Return the [x, y] coordinate for the center point of the cell that contains the specified text.  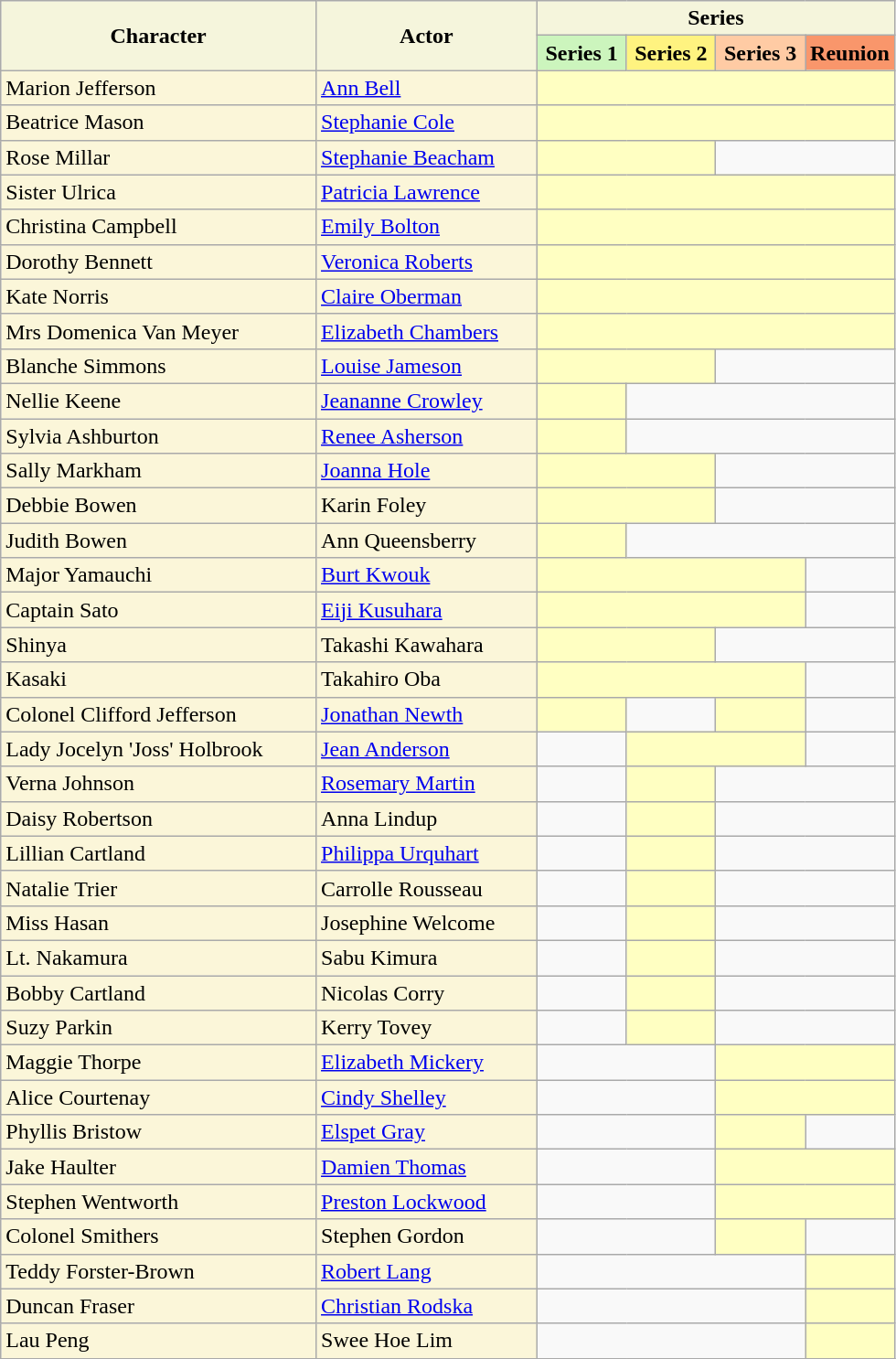
Maggie Thorpe [159, 1063]
Takashi Kawahara [427, 645]
Stephen Wentworth [159, 1202]
Robert Lang [427, 1271]
Miss Hasan [159, 923]
Stephanie Beacham [427, 157]
Jeananne Crowley [427, 401]
Rosemary Martin [427, 784]
Major Yamauchi [159, 575]
Lau Peng [159, 1341]
Dorothy Bennett [159, 262]
Daisy Robertson [159, 819]
Jean Anderson [427, 749]
Sister Ulrica [159, 192]
Sylvia Ashburton [159, 436]
Kerry Tovey [427, 1028]
Lady Jocelyn 'Joss' Holbrook [159, 749]
Series 3 [761, 53]
Emily Bolton [427, 227]
Christina Campbell [159, 227]
Ann Queensberry [427, 540]
Elizabeth Mickery [427, 1063]
Eiji Kusuhara [427, 610]
Reunion [850, 53]
Patricia Lawrence [427, 192]
Louise Jameson [427, 366]
Karin Foley [427, 506]
Mrs Domenica Van Meyer [159, 331]
Jonathan Newth [427, 714]
Preston Lockwood [427, 1202]
Philippa Urquhart [427, 853]
Lt. Nakamura [159, 958]
Nicolas Corry [427, 992]
Joanna Hole [427, 471]
Suzy Parkin [159, 1028]
Carrolle Rousseau [427, 888]
Colonel Smithers [159, 1236]
Shinya [159, 645]
Renee Asherson [427, 436]
Natalie Trier [159, 888]
Cindy Shelley [427, 1097]
Beatrice Mason [159, 123]
Teddy Forster-Brown [159, 1271]
Damien Thomas [427, 1167]
Judith Bowen [159, 540]
Christian Rodska [427, 1306]
Alice Courtenay [159, 1097]
Kasaki [159, 679]
Claire Oberman [427, 296]
Veronica Roberts [427, 262]
Colonel Clifford Jefferson [159, 714]
Bobby Cartland [159, 992]
Stephen Gordon [427, 1236]
Duncan Fraser [159, 1306]
Josephine Welcome [427, 923]
Nellie Keene [159, 401]
Swee Hoe Lim [427, 1341]
Marion Jefferson [159, 88]
Elizabeth Chambers [427, 331]
Anna Lindup [427, 819]
Burt Kwouk [427, 575]
Debbie Bowen [159, 506]
Phyllis Bristow [159, 1132]
Blanche Simmons [159, 366]
Kate Norris [159, 296]
Elspet Gray [427, 1132]
Actor [427, 36]
Verna Johnson [159, 784]
Series 1 [581, 53]
Sabu Kimura [427, 958]
Lillian Cartland [159, 853]
Jake Haulter [159, 1167]
Takahiro Oba [427, 679]
Ann Bell [427, 88]
Sally Markham [159, 471]
Series 2 [671, 53]
Stephanie Cole [427, 123]
Series [715, 18]
Character [159, 36]
Captain Sato [159, 610]
Rose Millar [159, 157]
